For the text-containing cell, return its midpoint in (X, Y) coordinate format. 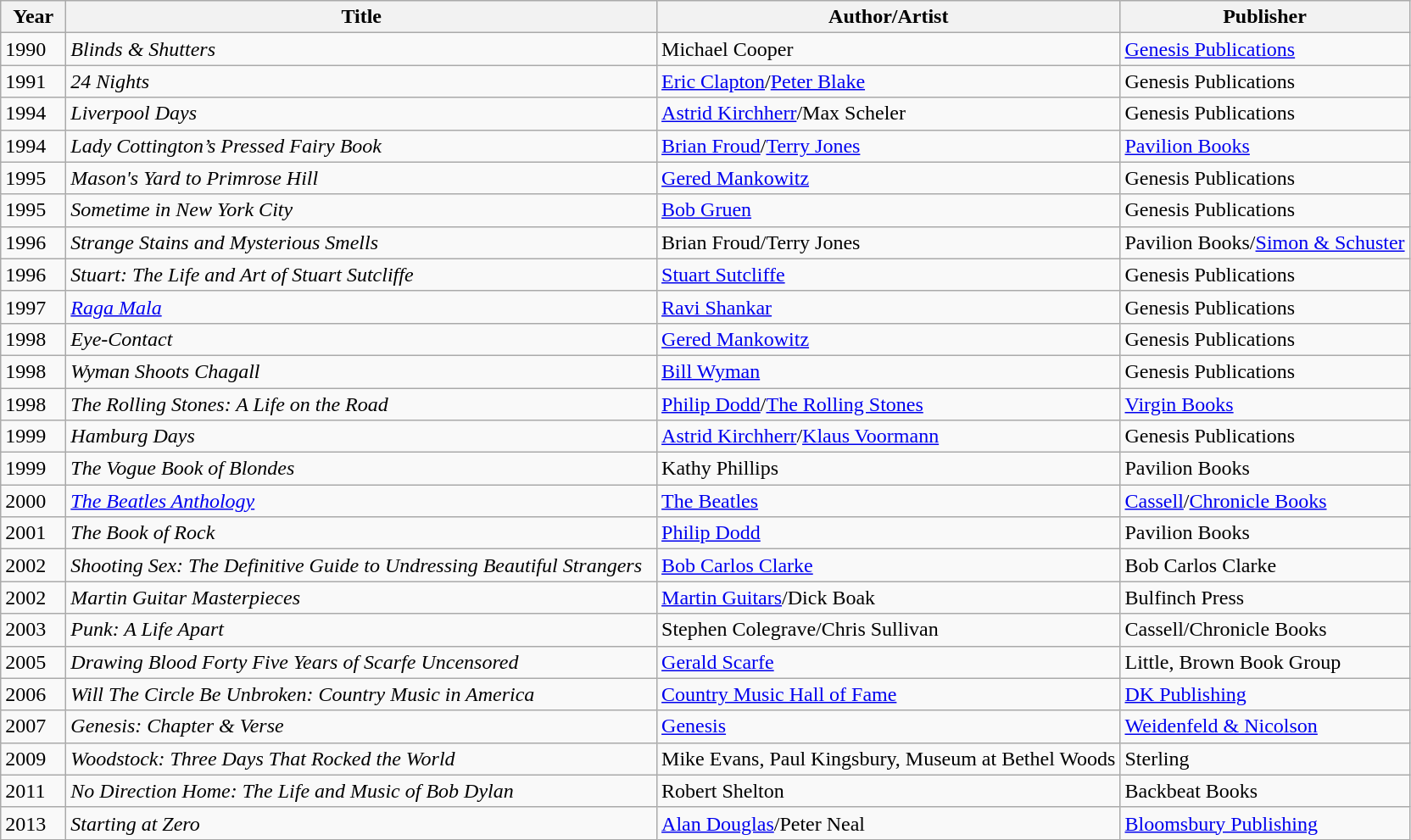
Eric Clapton/Peter Blake (889, 81)
Lady Cottington’s Pressed Fairy Book (361, 146)
Liverpool Days (361, 114)
Drawing Blood Forty Five Years of Scarfe Uncensored (361, 662)
Martin Guitar Masterpieces (361, 598)
2006 (34, 694)
Gerald Scarfe (889, 662)
2001 (34, 533)
1997 (34, 307)
Martin Guitars/Dick Boak (889, 598)
Year (34, 17)
Alan Douglas/Peter Neal (889, 823)
Woodstock: Three Days That Rocked the World (361, 759)
Astrid Kirchherr/Max Scheler (889, 114)
1990 (34, 49)
The Book of Rock (361, 533)
Starting at Zero (361, 823)
No Direction Home: The Life and Music of Bob Dylan (361, 791)
Mason's Yard to Primrose Hill (361, 178)
Strange Stains and Mysterious Smells (361, 242)
Genesis: Chapter & Verse (361, 726)
Weidenfeld & Nicolson (1265, 726)
Author/Artist (889, 17)
Backbeat Books (1265, 791)
Sometime in New York City (361, 210)
Virgin Books (1265, 404)
1991 (34, 81)
Hamburg Days (361, 437)
Punk: A Life Apart (361, 630)
Robert Shelton (889, 791)
Bloomsbury Publishing (1265, 823)
Ravi Shankar (889, 307)
Pavilion Books/Simon & Schuster (1265, 242)
Eye-Contact (361, 339)
Stuart Sutcliffe (889, 275)
The Vogue Book of Blondes (361, 469)
Bill Wyman (889, 371)
DK Publishing (1265, 694)
2003 (34, 630)
Sterling (1265, 759)
Kathy Phillips (889, 469)
Philip Dodd/The Rolling Stones (889, 404)
Will The Circle Be Unbroken: Country Music in America (361, 694)
Blinds & Shutters (361, 49)
The Rolling Stones: A Life on the Road (361, 404)
Genesis (889, 726)
Country Music Hall of Fame (889, 694)
Philip Dodd (889, 533)
Bulfinch Press (1265, 598)
Mike Evans, Paul Kingsbury, Museum at Bethel Woods (889, 759)
24 Nights (361, 81)
Astrid Kirchherr/Klaus Voormann (889, 437)
2011 (34, 791)
Shooting Sex: The Definitive Guide to Undressing Beautiful Strangers (361, 565)
Wyman Shoots Chagall (361, 371)
2007 (34, 726)
Stuart: The Life and Art of Stuart Sutcliffe (361, 275)
Bob Gruen (889, 210)
The Beatles (889, 501)
2013 (34, 823)
2005 (34, 662)
Publisher (1265, 17)
Title (361, 17)
2000 (34, 501)
Raga Mala (361, 307)
Little, Brown Book Group (1265, 662)
Stephen Colegrave/Chris Sullivan (889, 630)
2009 (34, 759)
The Beatles Anthology (361, 501)
Michael Cooper (889, 49)
